Return (X, Y) of the center of cell containing provided text 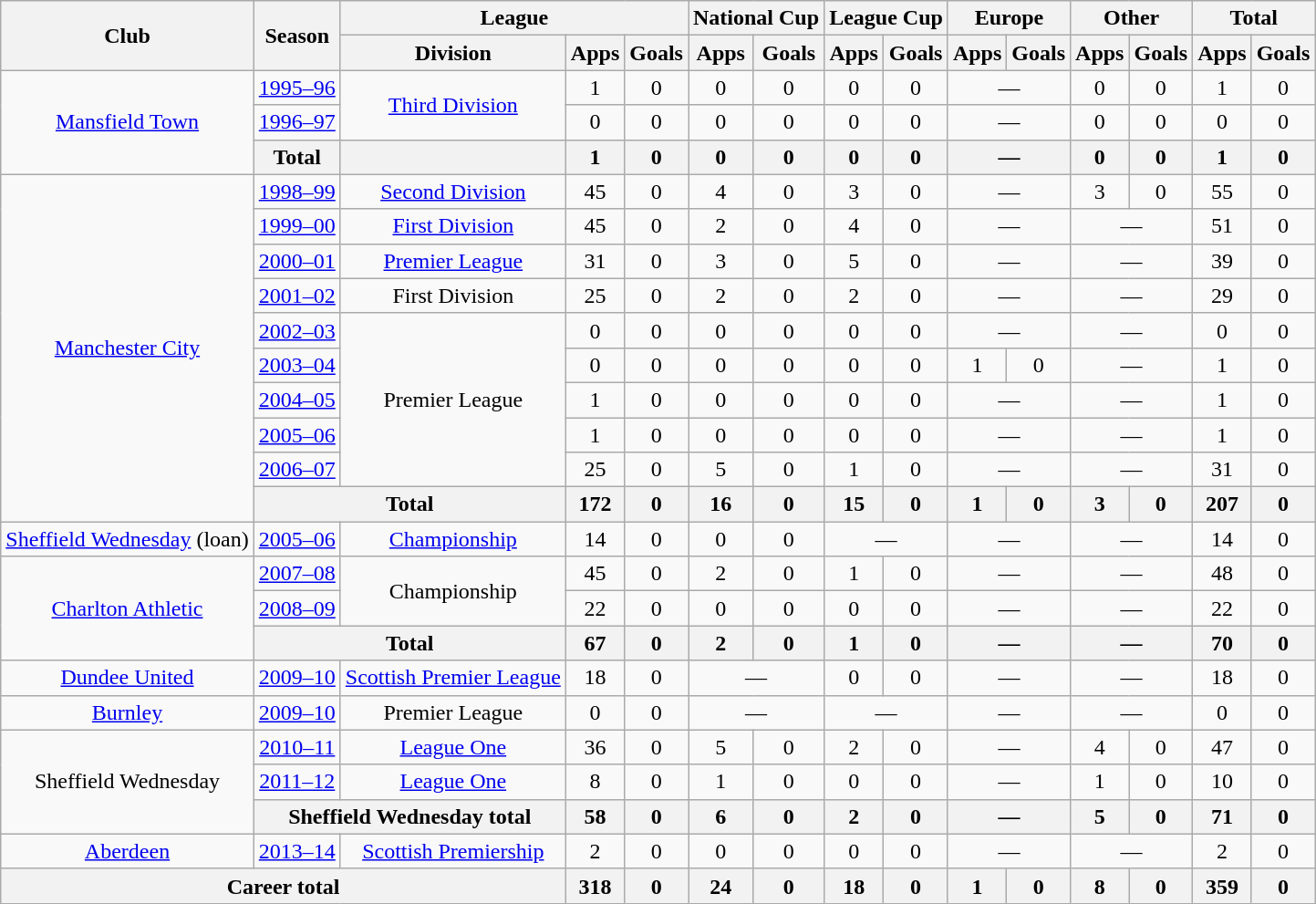
1998–99 (297, 192)
1996–97 (297, 122)
2010–11 (297, 747)
League Cup (886, 18)
National Cup (755, 18)
Sheffield Wednesday (loan) (128, 539)
48 (1222, 574)
Season (297, 36)
2000–01 (297, 261)
2001–02 (297, 296)
Dundee United (128, 678)
2011–12 (297, 782)
16 (720, 504)
Manchester City (128, 348)
58 (595, 816)
Charlton Athletic (128, 608)
Mansfield Town (128, 122)
Burnley (128, 712)
Sheffield Wednesday total (409, 816)
Europe (1009, 18)
47 (1222, 747)
172 (595, 504)
Club (128, 36)
Aberdeen (128, 851)
League (514, 18)
2004–05 (297, 400)
1999–00 (297, 226)
Division (452, 53)
2008–09 (297, 608)
Career total (284, 886)
71 (1222, 816)
24 (720, 886)
70 (1222, 643)
2013–14 (297, 851)
2007–08 (297, 574)
6 (720, 816)
Sheffield Wednesday (128, 782)
318 (595, 886)
67 (595, 643)
Scottish Premier League (452, 678)
10 (1222, 782)
359 (1222, 886)
2002–03 (297, 330)
Other (1132, 18)
207 (1222, 504)
Third Division (452, 105)
Second Division (452, 192)
39 (1222, 261)
1995–96 (297, 88)
29 (1222, 296)
Scottish Premiership (452, 851)
15 (854, 504)
2003–04 (297, 365)
2006–07 (297, 470)
51 (1222, 226)
55 (1222, 192)
36 (595, 747)
